Extract the (X, Y) coordinate from the center of the cell holding the provided text.  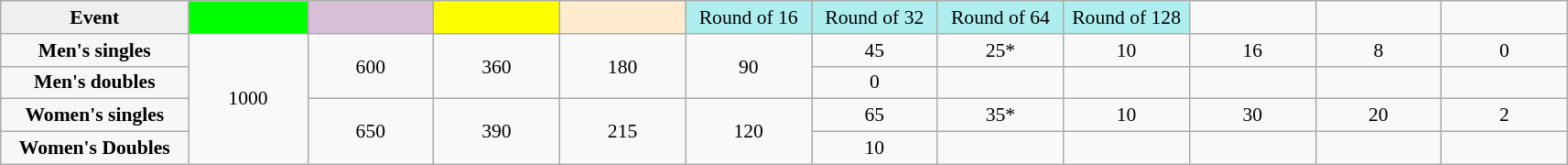
2 (1505, 115)
Men's singles (95, 50)
1000 (248, 99)
Round of 32 (874, 17)
Men's doubles (95, 82)
Round of 64 (1000, 17)
35* (1000, 115)
Women's singles (95, 115)
8 (1379, 50)
390 (497, 132)
600 (371, 66)
25* (1000, 50)
120 (749, 132)
215 (622, 132)
Women's Doubles (95, 148)
16 (1252, 50)
20 (1379, 115)
Round of 128 (1127, 17)
30 (1252, 115)
Event (95, 17)
650 (371, 132)
45 (874, 50)
360 (497, 66)
90 (749, 66)
65 (874, 115)
180 (622, 66)
Round of 16 (749, 17)
